Search for the cell housing the specified text and yield its (X, Y) center coordinate. 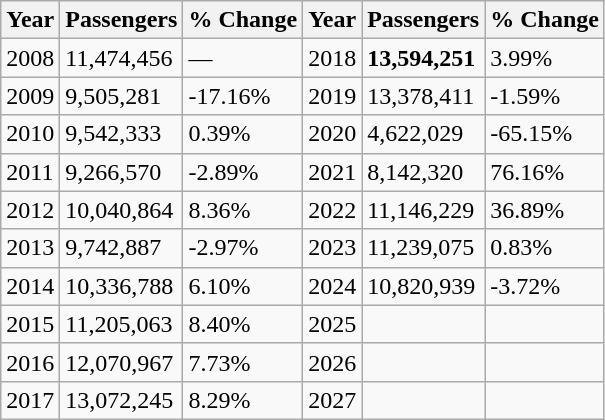
11,474,456 (122, 58)
2020 (332, 134)
2019 (332, 96)
13,594,251 (424, 58)
8.40% (243, 324)
-3.72% (545, 286)
2011 (30, 172)
2016 (30, 362)
-65.15% (545, 134)
8,142,320 (424, 172)
2021 (332, 172)
11,205,063 (122, 324)
6.10% (243, 286)
— (243, 58)
2013 (30, 248)
36.89% (545, 210)
12,070,967 (122, 362)
7.73% (243, 362)
11,239,075 (424, 248)
-17.16% (243, 96)
10,820,939 (424, 286)
9,266,570 (122, 172)
3.99% (545, 58)
2025 (332, 324)
13,378,411 (424, 96)
9,742,887 (122, 248)
8.36% (243, 210)
2017 (30, 400)
2018 (332, 58)
0.39% (243, 134)
2014 (30, 286)
10,336,788 (122, 286)
2015 (30, 324)
2022 (332, 210)
2008 (30, 58)
9,542,333 (122, 134)
9,505,281 (122, 96)
2027 (332, 400)
2026 (332, 362)
76.16% (545, 172)
2024 (332, 286)
4,622,029 (424, 134)
-2.89% (243, 172)
-2.97% (243, 248)
8.29% (243, 400)
2010 (30, 134)
2009 (30, 96)
-1.59% (545, 96)
0.83% (545, 248)
2023 (332, 248)
11,146,229 (424, 210)
13,072,245 (122, 400)
10,040,864 (122, 210)
2012 (30, 210)
